Search for the cell housing the specified text and yield its [x, y] center coordinate. 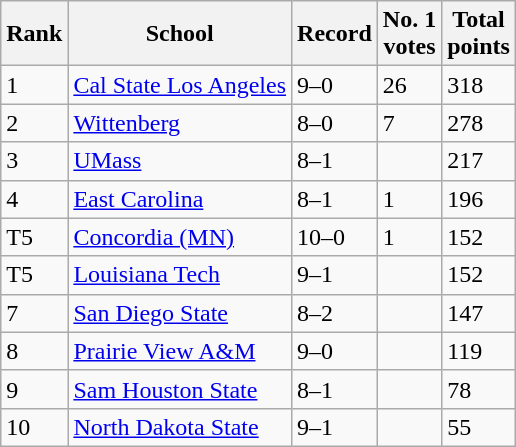
55 [479, 427]
196 [479, 199]
East Carolina [180, 199]
10 [34, 427]
8–2 [335, 313]
2 [34, 123]
North Dakota State [180, 427]
217 [479, 161]
278 [479, 123]
Record [335, 34]
3 [34, 161]
UMass [180, 161]
8–0 [335, 123]
119 [479, 351]
4 [34, 199]
26 [409, 85]
No. 1votes [409, 34]
Totalpoints [479, 34]
147 [479, 313]
9 [34, 389]
School [180, 34]
Louisiana Tech [180, 275]
Prairie View A&M [180, 351]
Concordia (MN) [180, 237]
Rank [34, 34]
Sam Houston State [180, 389]
Cal State Los Angeles [180, 85]
10–0 [335, 237]
78 [479, 389]
8 [34, 351]
San Diego State [180, 313]
318 [479, 85]
Wittenberg [180, 123]
